Find where the given text appears and provide that cell's center as (x, y) coordinate. 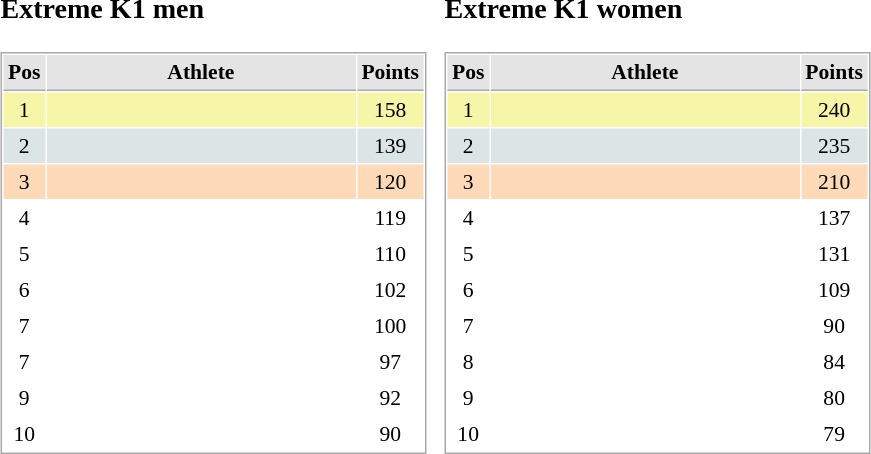
139 (390, 146)
210 (834, 182)
131 (834, 254)
92 (390, 398)
102 (390, 290)
97 (390, 362)
100 (390, 326)
84 (834, 362)
80 (834, 398)
158 (390, 110)
235 (834, 146)
8 (468, 362)
110 (390, 254)
79 (834, 434)
137 (834, 218)
240 (834, 110)
120 (390, 182)
119 (390, 218)
109 (834, 290)
